Search for the cell housing the specified text and yield its [X, Y] center coordinate. 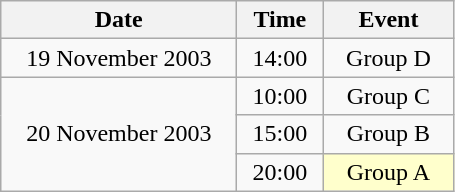
20 November 2003 [119, 134]
20:00 [280, 172]
Time [280, 20]
10:00 [280, 96]
Date [119, 20]
14:00 [280, 58]
19 November 2003 [119, 58]
Event [388, 20]
Group B [388, 134]
15:00 [280, 134]
Group D [388, 58]
Group A [388, 172]
Group C [388, 96]
